Scan for the cell matching the given text and deliver its [x, y] coordinate at center. 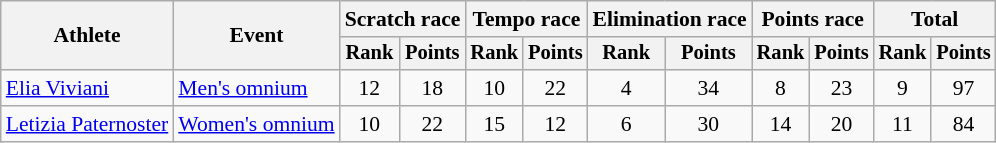
Event [256, 36]
8 [781, 88]
Total [935, 19]
20 [841, 124]
23 [841, 88]
Women's omnium [256, 124]
Elia Viviani [88, 88]
4 [626, 88]
14 [781, 124]
15 [494, 124]
Points race [813, 19]
18 [432, 88]
30 [708, 124]
11 [903, 124]
34 [708, 88]
6 [626, 124]
Athlete [88, 36]
9 [903, 88]
Men's omnium [256, 88]
Tempo race [526, 19]
97 [963, 88]
Elimination race [669, 19]
84 [963, 124]
Letizia Paternoster [88, 124]
Scratch race [403, 19]
